For the text-containing cell, return its midpoint in [x, y] coordinate format. 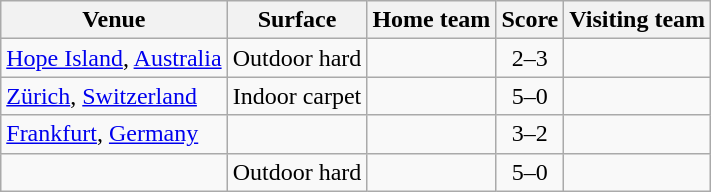
3–2 [530, 134]
Score [530, 20]
Zürich, Switzerland [114, 96]
Frankfurt, Germany [114, 134]
2–3 [530, 58]
Venue [114, 20]
Visiting team [638, 20]
Surface [297, 20]
Home team [432, 20]
Hope Island, Australia [114, 58]
Indoor carpet [297, 96]
